Output the (x, y) coordinate of the center of the cell containing the given text.  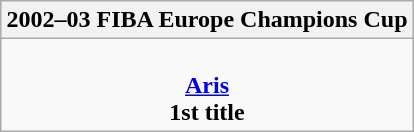
2002–03 FIBA Europe Champions Cup (207, 20)
Aris 1st title (207, 85)
